Capture the cell that displays the provided text and extract its (x, y) central coordinate. 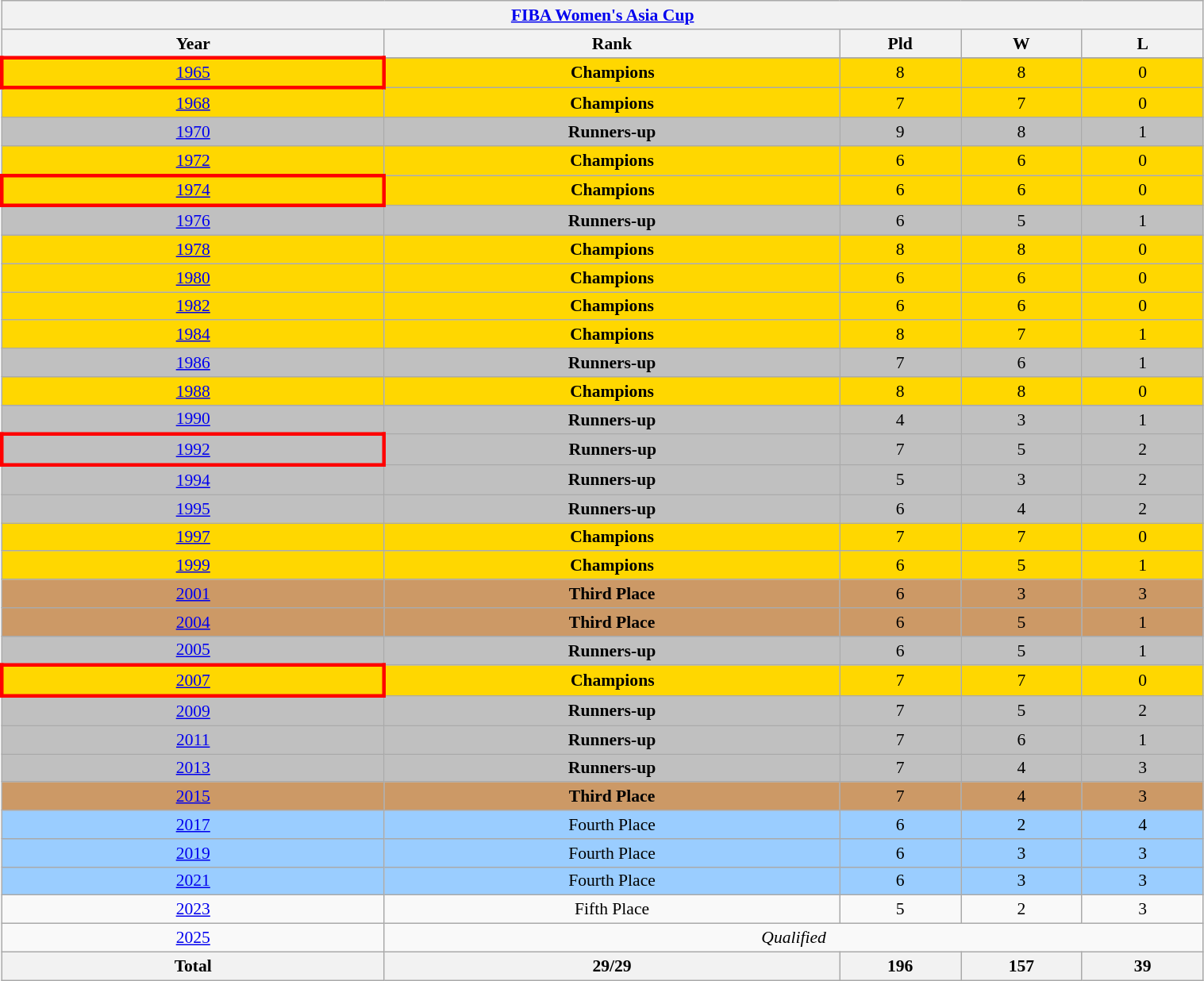
29/29 (611, 966)
2015 (193, 797)
1995 (193, 509)
1984 (193, 335)
2017 (193, 825)
Fifth Place (611, 910)
196 (900, 966)
2025 (193, 938)
1986 (193, 363)
Pld (900, 44)
Total (193, 966)
2013 (193, 768)
1988 (193, 391)
2021 (193, 881)
1980 (193, 278)
1965 (193, 73)
2001 (193, 594)
1976 (193, 221)
1999 (193, 566)
1992 (193, 451)
2005 (193, 651)
2004 (193, 622)
2019 (193, 853)
2009 (193, 711)
39 (1143, 966)
Year (193, 44)
1970 (193, 132)
9 (900, 132)
157 (1021, 966)
1978 (193, 250)
FIBA Women's Asia Cup (602, 15)
W (1021, 44)
1968 (193, 103)
2011 (193, 740)
Qualified (794, 938)
Rank (611, 44)
2023 (193, 910)
1974 (193, 190)
1972 (193, 160)
1997 (193, 537)
1990 (193, 419)
1994 (193, 479)
2007 (193, 681)
L (1143, 44)
1982 (193, 306)
